Output the (x, y) coordinate of the center of the cell containing the given text.  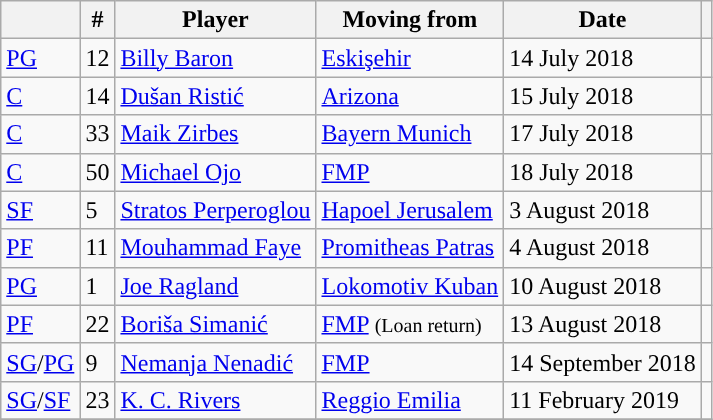
Michael Ojo (216, 172)
Nemanja Nenadić (216, 362)
1 (98, 286)
Stratos Perperoglou (216, 210)
12 (98, 58)
9 (98, 362)
Promitheas Patras (410, 248)
4 August 2018 (603, 248)
K. C. Rivers (216, 400)
10 August 2018 (603, 286)
Bayern Munich (410, 134)
Arizona (410, 96)
Lokomotiv Kuban (410, 286)
# (98, 20)
11 February 2019 (603, 400)
Boriša Simanić (216, 324)
14 July 2018 (603, 58)
3 August 2018 (603, 210)
11 (98, 248)
33 (98, 134)
Date (603, 20)
Moving from (410, 20)
FMP (Loan return) (410, 324)
14 September 2018 (603, 362)
5 (98, 210)
23 (98, 400)
Player (216, 20)
Reggio Emilia (410, 400)
18 July 2018 (603, 172)
SG/SF (40, 400)
Billy Baron (216, 58)
Maik Zirbes (216, 134)
SF (40, 210)
22 (98, 324)
Eskişehir (410, 58)
14 (98, 96)
Dušan Ristić (216, 96)
17 July 2018 (603, 134)
SG/PG (40, 362)
Joe Ragland (216, 286)
50 (98, 172)
15 July 2018 (603, 96)
Hapoel Jerusalem (410, 210)
13 August 2018 (603, 324)
Mouhammad Faye (216, 248)
